Detect which cell encompasses the target text, then output its [X, Y] center coordinate. 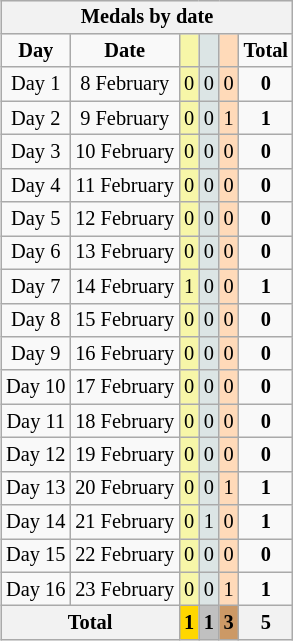
Day 3 [36, 152]
21 February [124, 522]
11 February [124, 185]
Day 9 [36, 354]
14 February [124, 286]
Day 4 [36, 185]
23 February [124, 589]
Day 12 [36, 455]
Day 2 [36, 118]
8 February [124, 84]
17 February [124, 387]
Day 13 [36, 488]
16 February [124, 354]
Day 1 [36, 84]
Day 8 [36, 320]
Day 15 [36, 556]
Day 7 [36, 286]
10 February [124, 152]
22 February [124, 556]
3 [229, 623]
12 February [124, 219]
Date [124, 51]
19 February [124, 455]
Day 11 [36, 421]
Day 16 [36, 589]
Medals by date [147, 17]
20 February [124, 488]
15 February [124, 320]
18 February [124, 421]
5 [266, 623]
Day 14 [36, 522]
Day 10 [36, 387]
Day 5 [36, 219]
Day 6 [36, 253]
13 February [124, 253]
9 February [124, 118]
Day [36, 51]
